For the text-containing cell, return its midpoint in (x, y) coordinate format. 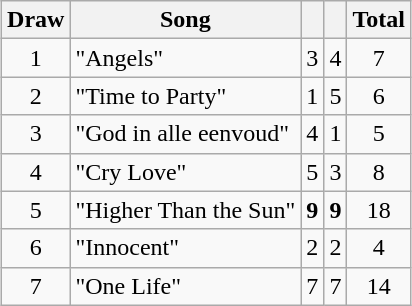
"Time to Party" (186, 96)
"Cry Love" (186, 172)
14 (379, 286)
"One Life" (186, 286)
Draw (36, 20)
"Angels" (186, 58)
8 (379, 172)
"Higher Than the Sun" (186, 210)
Song (186, 20)
Total (379, 20)
18 (379, 210)
"Innocent" (186, 248)
"God in alle eenvoud" (186, 134)
